Identify which cell holds the provided text, then report its (X, Y) central coordinate. 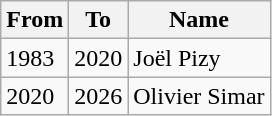
From (35, 20)
1983 (35, 58)
To (98, 20)
Joël Pizy (199, 58)
2026 (98, 96)
Name (199, 20)
Olivier Simar (199, 96)
